Determine the [X, Y] coordinate at the center of the cell enclosing the given text.  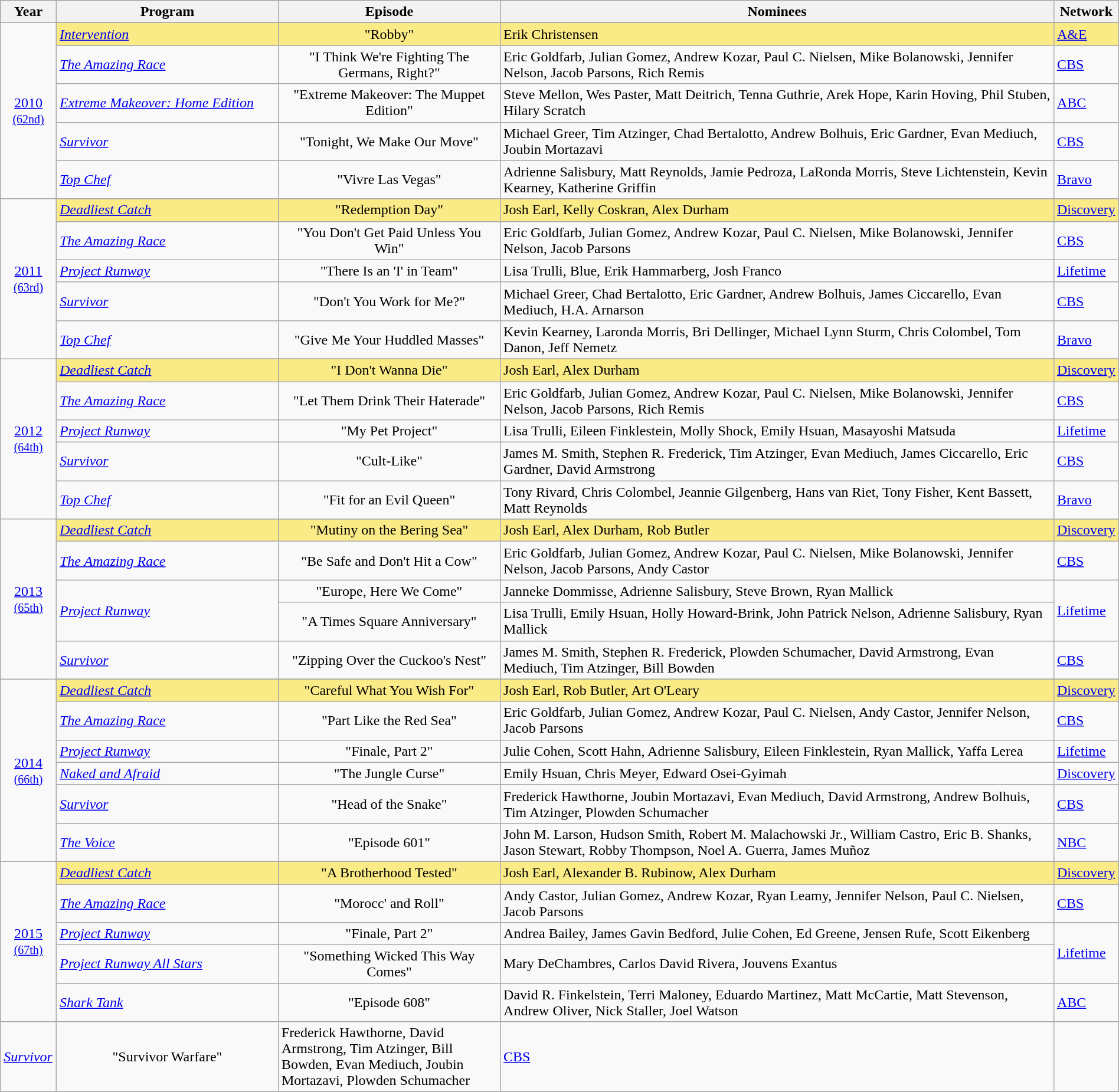
"My Pet Project" [389, 431]
"Episode 608" [389, 1003]
"Episode 601" [389, 842]
Tony Rivard, Chris Colombel, Jeannie Gilgenberg, Hans van Riet, Tony Fisher, Kent Bassett, Matt Reynolds [777, 500]
"Redemption Day" [389, 210]
"Don't You Work for Me?" [389, 301]
"Tonight, We Make Our Move" [389, 142]
Andrea Bailey, James Gavin Bedford, Julie Cohen, Ed Greene, Jensen Rufe, Scott Eikenberg [777, 934]
Andy Castor, Julian Gomez, Andrew Kozar, Ryan Leamy, Jennifer Nelson, Paul C. Nielsen, Jacob Parsons [777, 903]
Year [28, 12]
Frederick Hawthorne, David Armstrong, Tim Atzinger, Bill Bowden, Evan Mediuch, Joubin Mortazavi, Plowden Schumacher [389, 1057]
"A Times Square Anniversary" [389, 622]
2010(62nd) [28, 111]
Adrienne Salisbury, Matt Reynolds, Jamie Pedroza, LaRonda Morris, Steve Lichtenstein, Kevin Kearney, Katherine Griffin [777, 179]
Eric Goldfarb, Julian Gomez, Andrew Kozar, Paul C. Nielsen, Andy Castor, Jennifer Nelson, Jacob Parsons [777, 721]
Josh Earl, Alexander B. Rubinow, Alex Durham [777, 873]
Project Runway All Stars [167, 964]
"Fit for an Evil Queen" [389, 500]
Intervention [167, 34]
"Careful What You Wish For" [389, 690]
"I Don't Wanna Die" [389, 370]
"Be Safe and Don't Hit a Cow" [389, 560]
John M. Larson, Hudson Smith, Robert M. Malachowski Jr., William Castro, Eric B. Shanks, Jason Stewart, Robby Thompson, Noel A. Guerra, James Muñoz [777, 842]
2011(63rd) [28, 278]
The Voice [167, 842]
Nominees [777, 12]
Lisa Trulli, Emily Hsuan, Holly Howard-Brink, John Patrick Nelson, Adrienne Salisbury, Ryan Mallick [777, 622]
Frederick Hawthorne, Joubin Mortazavi, Evan Mediuch, David Armstrong, Andrew Bolhuis, Tim Atzinger, Plowden Schumacher [777, 804]
James M. Smith, Stephen R. Frederick, Tim Atzinger, Evan Mediuch, James Ciccarello, Eric Gardner, David Armstrong [777, 461]
"Robby" [389, 34]
"Vivre Las Vegas" [389, 179]
Shark Tank [167, 1003]
Josh Earl, Kelly Coskran, Alex Durham [777, 210]
Eric Goldfarb, Julian Gomez, Andrew Kozar, Paul C. Nielsen, Mike Bolanowski, Jennifer Nelson, Jacob Parsons, Andy Castor [777, 560]
2012(64th) [28, 439]
Josh Earl, Alex Durham [777, 370]
"I Think We're Fighting The Germans, Right?" [389, 65]
Program [167, 12]
Kevin Kearney, Laronda Morris, Bri Dellinger, Michael Lynn Sturm, Chris Colombel, Tom Danon, Jeff Nemetz [777, 340]
"Extreme Makeover: The Muppet Edition" [389, 103]
David R. Finkelstein, Terri Maloney, Eduardo Martinez, Matt McCartie, Matt Stevenson, Andrew Oliver, Nick Staller, Joel Watson [777, 1003]
Steve Mellon, Wes Paster, Matt Deitrich, Tenna Guthrie, Arek Hope, Karin Hoving, Phil Stuben, Hilary Scratch [777, 103]
2015(67th) [28, 942]
"A Brotherhood Tested" [389, 873]
Network [1086, 12]
Erik Christensen [777, 34]
"You Don't Get Paid Unless You Win" [389, 241]
2013(65th) [28, 599]
"Give Me Your Huddled Masses" [389, 340]
"Cult-Like" [389, 461]
"Mutiny on the Bering Sea" [389, 530]
"The Jungle Curse" [389, 773]
Julie Cohen, Scott Hahn, Adrienne Salisbury, Eileen Finklestein, Ryan Mallick, Yaffa Lerea [777, 751]
"Let Them Drink Their Haterade" [389, 400]
Extreme Makeover: Home Edition [167, 103]
Josh Earl, Rob Butler, Art O'Leary [777, 690]
"Head of the Snake" [389, 804]
Josh Earl, Alex Durham, Rob Butler [777, 530]
"Morocc' and Roll" [389, 903]
Emily Hsuan, Chris Meyer, Edward Osei-Gyimah [777, 773]
Naked and Afraid [167, 773]
Eric Goldfarb, Julian Gomez, Andrew Kozar, Paul C. Nielsen, Mike Bolanowski, Jennifer Nelson, Jacob Parsons [777, 241]
Episode [389, 12]
James M. Smith, Stephen R. Frederick, Plowden Schumacher, David Armstrong, Evan Mediuch, Tim Atzinger, Bill Bowden [777, 660]
"Zipping Over the Cuckoo's Nest" [389, 660]
"Europe, Here We Come" [389, 591]
"Something Wicked This Way Comes" [389, 964]
"There Is an 'I' in Team" [389, 271]
Lisa Trulli, Blue, Erik Hammarberg, Josh Franco [777, 271]
Janneke Dommisse, Adrienne Salisbury, Steve Brown, Ryan Mallick [777, 591]
Michael Greer, Tim Atzinger, Chad Bertalotto, Andrew Bolhuis, Eric Gardner, Evan Mediuch, Joubin Mortazavi [777, 142]
"Part Like the Red Sea" [389, 721]
Mary DeChambres, Carlos David Rivera, Jouvens Exantus [777, 964]
2014(66th) [28, 770]
A&E [1086, 34]
Michael Greer, Chad Bertalotto, Eric Gardner, Andrew Bolhuis, James Ciccarello, Evan Mediuch, H.A. Arnarson [777, 301]
NBC [1086, 842]
"Survivor Warfare" [167, 1057]
Lisa Trulli, Eileen Finklestein, Molly Shock, Emily Hsuan, Masayoshi Matsuda [777, 431]
